Search for the cell housing the specified text and yield its [x, y] center coordinate. 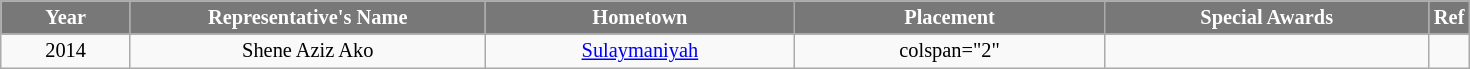
Year [66, 17]
Ref [1449, 17]
Hometown [640, 17]
Placement [950, 17]
Shene Aziz Ako [308, 51]
Special Awards [1266, 17]
colspan="2" [950, 51]
2014 [66, 51]
Representative's Name [308, 17]
Sulaymaniyah [640, 51]
